For the text-containing cell, return its midpoint in (X, Y) coordinate format. 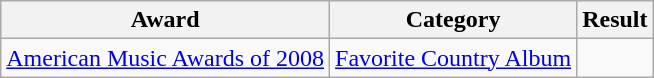
Award (166, 20)
Favorite Country Album (454, 58)
Category (454, 20)
American Music Awards of 2008 (166, 58)
Result (615, 20)
